Determine the (X, Y) coordinate at the center of the cell enclosing the given text.  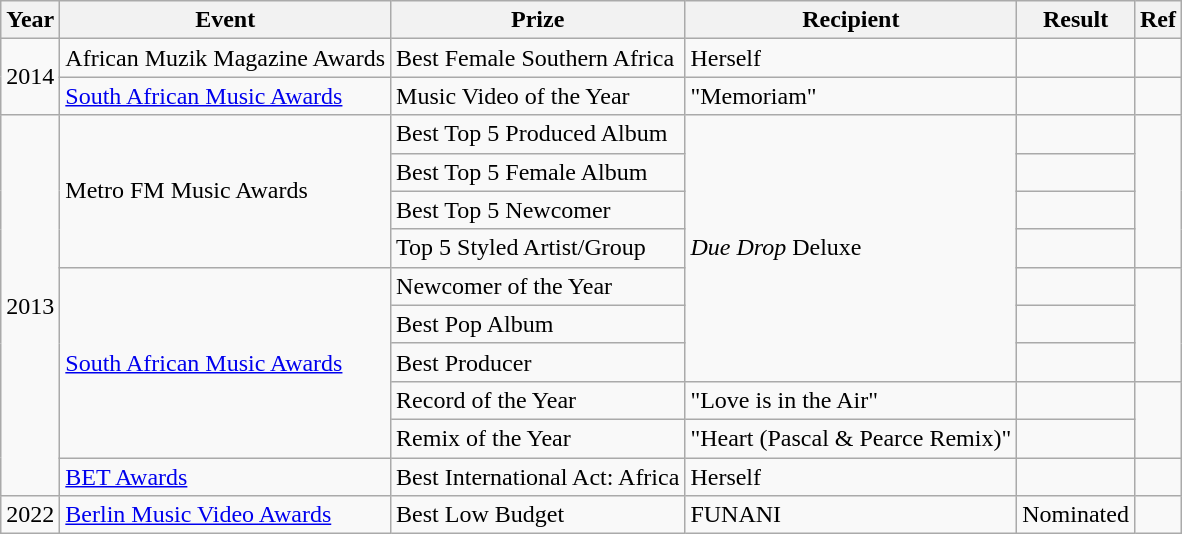
FUNANI (851, 515)
Result (1076, 20)
Newcomer of the Year (538, 286)
Best Low Budget (538, 515)
Best Producer (538, 362)
2013 (30, 306)
Best International Act: Africa (538, 477)
Top 5 Styled Artist/Group (538, 248)
BET Awards (226, 477)
African Muzik Magazine Awards (226, 58)
Recipient (851, 20)
"Love is in the Air" (851, 400)
Best Top 5 Female Album (538, 172)
2014 (30, 77)
Best Female Southern Africa (538, 58)
"Heart (Pascal & Pearce Remix)" (851, 438)
Metro FM Music Awards (226, 191)
Best Top 5 Newcomer (538, 210)
Event (226, 20)
Ref (1158, 20)
Best Top 5 Produced Album (538, 134)
Berlin Music Video Awards (226, 515)
Remix of the Year (538, 438)
Prize (538, 20)
"Memoriam" (851, 96)
Music Video of the Year (538, 96)
2022 (30, 515)
Best Pop Album (538, 324)
Year (30, 20)
Nominated (1076, 515)
Record of the Year (538, 400)
Due Drop Deluxe (851, 248)
